For the text-containing cell, return its midpoint in [x, y] coordinate format. 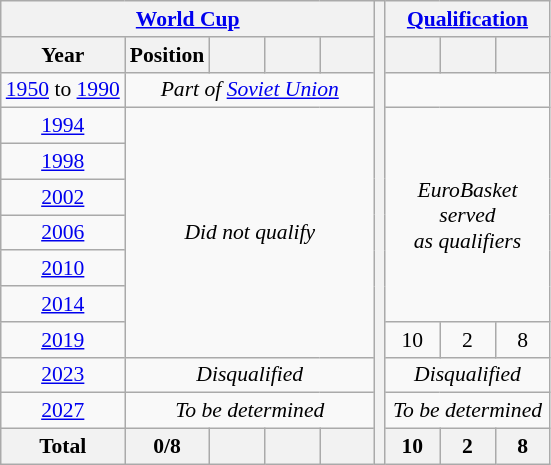
2002 [63, 197]
0/8 [167, 447]
2006 [63, 233]
2014 [63, 304]
Did not qualify [250, 232]
Position [167, 55]
Part of Soviet Union [250, 90]
EuroBasket servedas qualifiers [468, 215]
2023 [63, 375]
2027 [63, 411]
Total [63, 447]
1994 [63, 126]
2010 [63, 269]
2019 [63, 340]
World Cup [188, 19]
1950 to 1990 [63, 90]
1998 [63, 162]
Year [63, 55]
Qualification [468, 19]
